Extract the (X, Y) coordinate from the center of the cell holding the provided text.  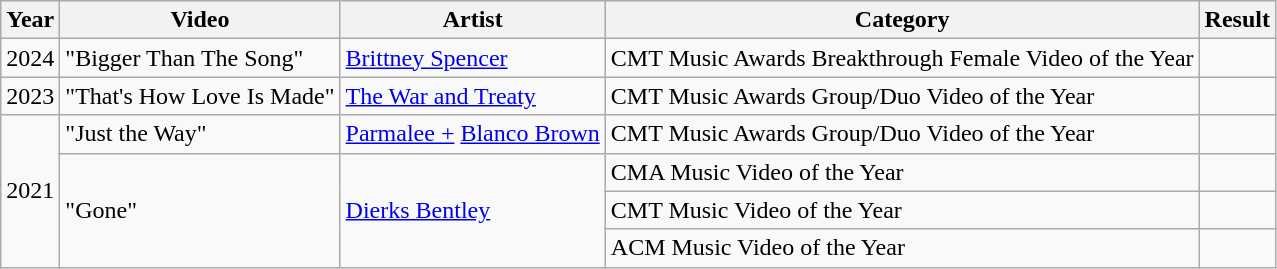
2024 (30, 58)
Brittney Spencer (472, 58)
2021 (30, 191)
CMA Music Video of the Year (902, 172)
Dierks Bentley (472, 210)
Result (1237, 20)
Video (200, 20)
"That's How Love Is Made" (200, 96)
Year (30, 20)
Category (902, 20)
The War and Treaty (472, 96)
CMT Music Video of the Year (902, 210)
Parmalee + Blanco Brown (472, 134)
2023 (30, 96)
ACM Music Video of the Year (902, 248)
"Just the Way" (200, 134)
"Bigger Than The Song" (200, 58)
"Gone" (200, 210)
Artist (472, 20)
CMT Music Awards Breakthrough Female Video of the Year (902, 58)
